Search for the cell housing the specified text and yield its (X, Y) center coordinate. 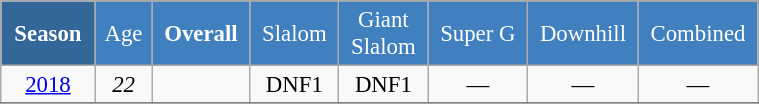
Slalom (294, 34)
Overall (201, 34)
2018 (48, 85)
Super G (478, 34)
Combined (698, 34)
GiantSlalom (384, 34)
Age (124, 34)
22 (124, 85)
Season (48, 34)
Downhill (584, 34)
